From the cell containing the given text, extract its center point as [X, Y] coordinate. 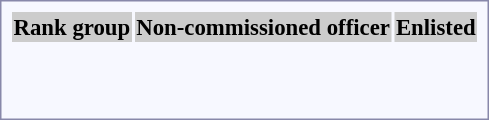
Rank group [72, 27]
Enlisted [436, 27]
Non-commissioned officer [264, 27]
